Locate the cell with the specified text and output its [x, y] center coordinate. 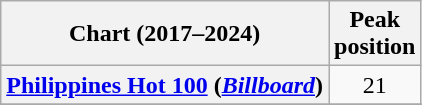
Chart (2017–2024) [165, 34]
Peakposition [375, 34]
Philippines Hot 100 (Billboard) [165, 85]
21 [375, 85]
